Search for the cell housing the specified text and yield its (x, y) center coordinate. 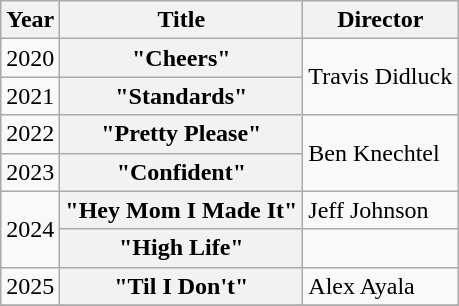
2020 (30, 58)
2024 (30, 229)
Title (182, 20)
2025 (30, 286)
Jeff Johnson (380, 210)
Alex Ayala (380, 286)
"Pretty Please" (182, 134)
"Standards" (182, 96)
Ben Knechtel (380, 153)
Director (380, 20)
2023 (30, 172)
"Confident" (182, 172)
Travis Didluck (380, 77)
Year (30, 20)
2022 (30, 134)
2021 (30, 96)
"Til I Don't" (182, 286)
"Hey Mom I Made It" (182, 210)
"Cheers" (182, 58)
"High Life" (182, 248)
